Find where the given text appears and provide that cell's center as [x, y] coordinate. 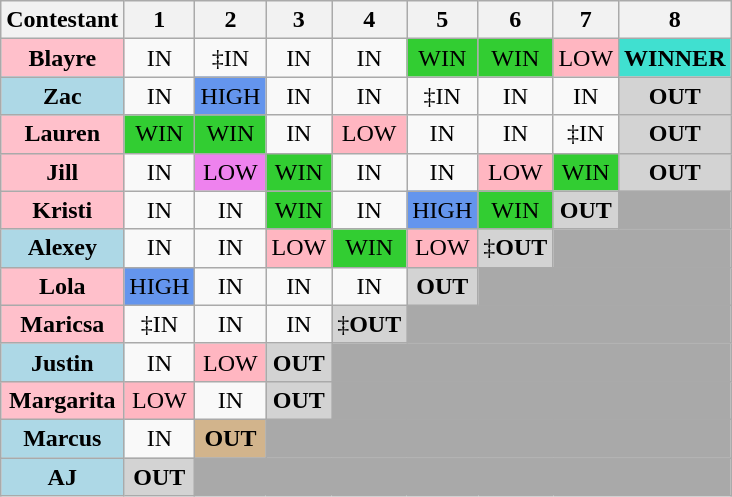
AJ [62, 477]
1 [160, 20]
WINNER [675, 58]
7 [586, 20]
Lola [62, 286]
3 [299, 20]
Kristi [62, 210]
8 [675, 20]
Zac [62, 96]
Maricsa [62, 324]
Blayre [62, 58]
Margarita [62, 400]
Marcus [62, 438]
Alexey [62, 248]
Justin [62, 362]
6 [516, 20]
Contestant [62, 20]
Lauren [62, 134]
4 [370, 20]
5 [442, 20]
2 [230, 20]
Jill [62, 172]
